Pinpoint the cell where the given text exists, returning its (X, Y) midpoint coordinate. 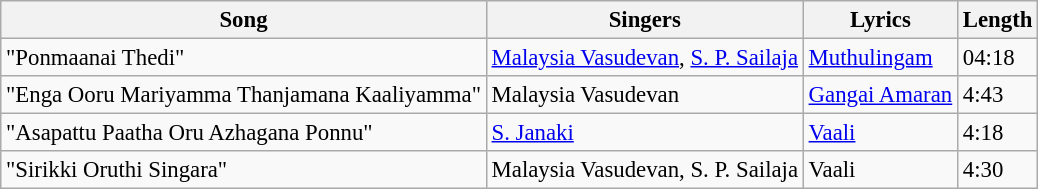
"Sirikki Oruthi Singara" (244, 170)
4:43 (998, 95)
S. Janaki (644, 133)
"Asapattu Paatha Oru Azhagana Ponnu" (244, 133)
Song (244, 20)
Singers (644, 20)
Length (998, 20)
"Enga Ooru Mariyamma Thanjamana Kaaliyamma" (244, 95)
Gangai Amaran (880, 95)
04:18 (998, 58)
Lyrics (880, 20)
4:18 (998, 133)
Malaysia Vasudevan (644, 95)
4:30 (998, 170)
Muthulingam (880, 58)
"Ponmaanai Thedi" (244, 58)
